Search for the cell housing the specified text and yield its (x, y) center coordinate. 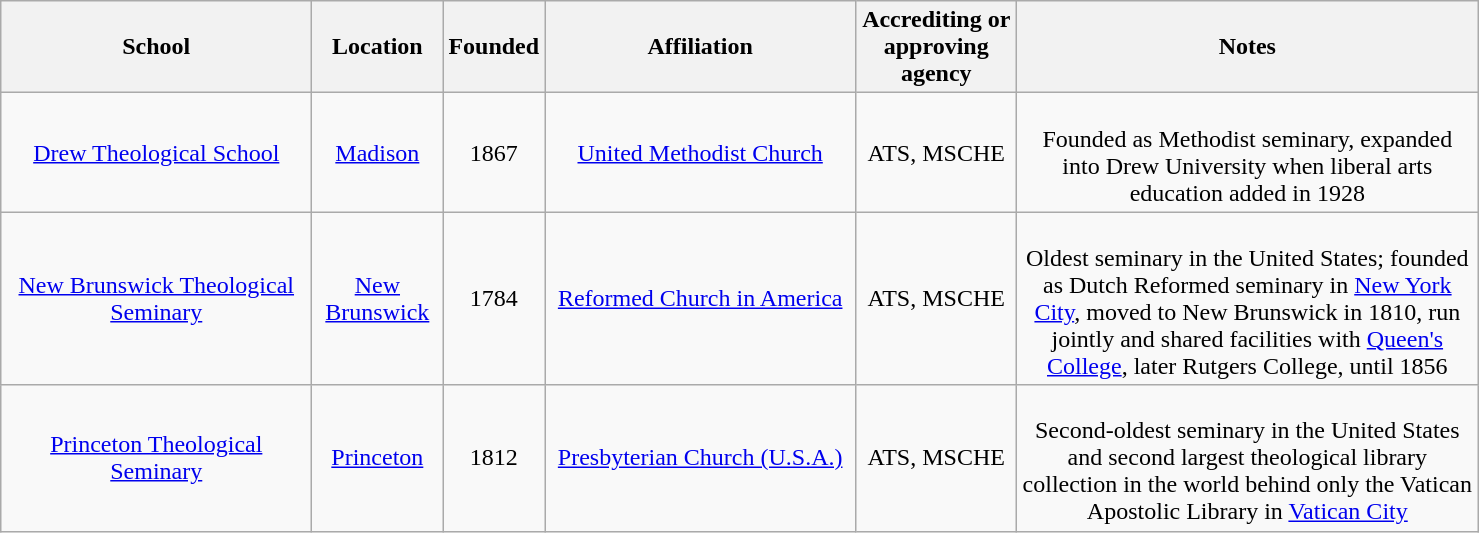
Drew Theological School (156, 152)
Affiliation (700, 47)
Reformed Church in America (700, 298)
1867 (494, 152)
Founded (494, 47)
Notes (1248, 47)
1812 (494, 458)
School (156, 47)
Princeton Theological Seminary (156, 458)
Accrediting or approving agency (936, 47)
Location (378, 47)
Founded as Methodist seminary, expanded into Drew University when liberal arts education added in 1928 (1248, 152)
1784 (494, 298)
New Brunswick (378, 298)
New Brunswick Theological Seminary (156, 298)
United Methodist Church (700, 152)
Princeton (378, 458)
Madison (378, 152)
Presbyterian Church (U.S.A.) (700, 458)
